Locate the cell with the specified text and output its (x, y) center coordinate. 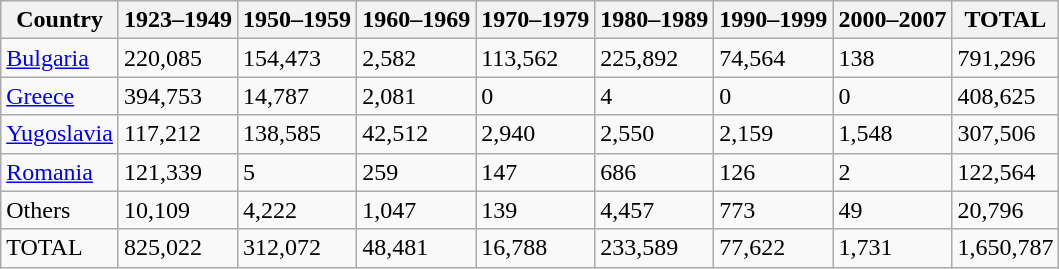
4,222 (298, 210)
1960–1969 (416, 20)
138 (892, 58)
10,109 (178, 210)
1950–1959 (298, 20)
1970–1979 (536, 20)
126 (774, 172)
233,589 (654, 248)
2,582 (416, 58)
1980–1989 (654, 20)
408,625 (1006, 96)
1990–1999 (774, 20)
825,022 (178, 248)
117,212 (178, 134)
20,796 (1006, 210)
2,159 (774, 134)
791,296 (1006, 58)
Bulgaria (60, 58)
14,787 (298, 96)
121,339 (178, 172)
16,788 (536, 248)
77,622 (774, 248)
2000–2007 (892, 20)
773 (774, 210)
686 (654, 172)
74,564 (774, 58)
122,564 (1006, 172)
139 (536, 210)
48,481 (416, 248)
1,047 (416, 210)
4,457 (654, 210)
259 (416, 172)
1,731 (892, 248)
1923–1949 (178, 20)
2,550 (654, 134)
5 (298, 172)
1,650,787 (1006, 248)
225,892 (654, 58)
394,753 (178, 96)
154,473 (298, 58)
49 (892, 210)
2,940 (536, 134)
Yugoslavia (60, 134)
1,548 (892, 134)
138,585 (298, 134)
Romania (60, 172)
4 (654, 96)
147 (536, 172)
Greece (60, 96)
312,072 (298, 248)
Others (60, 210)
42,512 (416, 134)
307,506 (1006, 134)
220,085 (178, 58)
Country (60, 20)
2 (892, 172)
113,562 (536, 58)
2,081 (416, 96)
